Search for the cell housing the specified text and yield its [x, y] center coordinate. 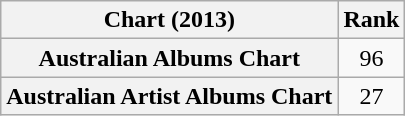
27 [372, 96]
Rank [372, 20]
Chart (2013) [170, 20]
Australian Artist Albums Chart [170, 96]
96 [372, 58]
Australian Albums Chart [170, 58]
